For the text-containing cell, return its midpoint in (X, Y) coordinate format. 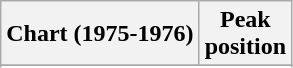
Peakposition (245, 34)
Chart (1975-1976) (100, 34)
